For the text-containing cell, return its midpoint in [X, Y] coordinate format. 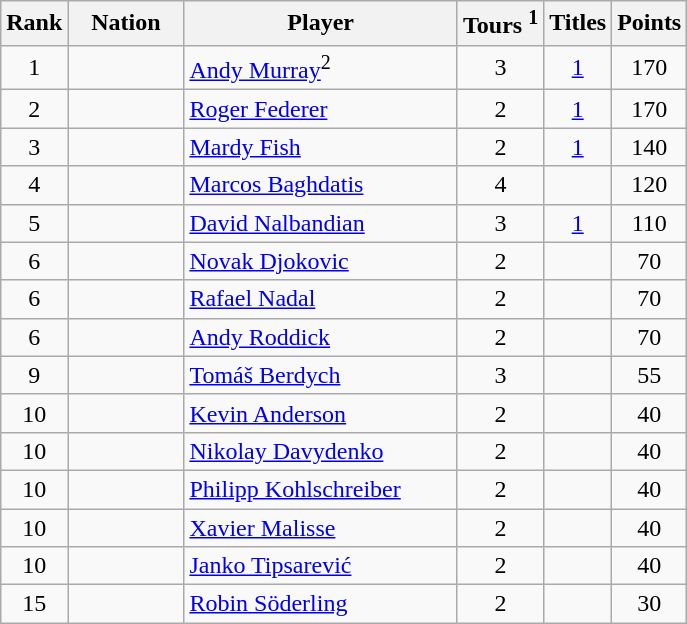
Mardy Fish [321, 147]
Philipp Kohlschreiber [321, 489]
55 [650, 375]
Roger Federer [321, 109]
5 [34, 223]
Nikolay Davydenko [321, 451]
Player [321, 24]
Titles [578, 24]
Tours 1 [500, 24]
15 [34, 604]
Rank [34, 24]
9 [34, 375]
Robin Söderling [321, 604]
Rafael Nadal [321, 299]
Andy Roddick [321, 337]
Andy Murray2 [321, 68]
Nation [126, 24]
120 [650, 185]
30 [650, 604]
Tomáš Berdych [321, 375]
Novak Djokovic [321, 261]
Points [650, 24]
David Nalbandian [321, 223]
Janko Tipsarević [321, 566]
Marcos Baghdatis [321, 185]
140 [650, 147]
110 [650, 223]
Xavier Malisse [321, 528]
Kevin Anderson [321, 413]
